Output the (X, Y) coordinate of the center of the cell containing the given text.  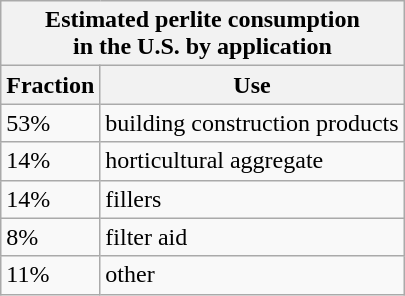
53% (50, 123)
Estimated perlite consumption in the U.S. by application (202, 34)
11% (50, 275)
other (252, 275)
Fraction (50, 85)
filter aid (252, 237)
Use (252, 85)
building construction products (252, 123)
8% (50, 237)
horticultural aggregate (252, 161)
fillers (252, 199)
